From the cell containing the given text, extract its center point as [X, Y] coordinate. 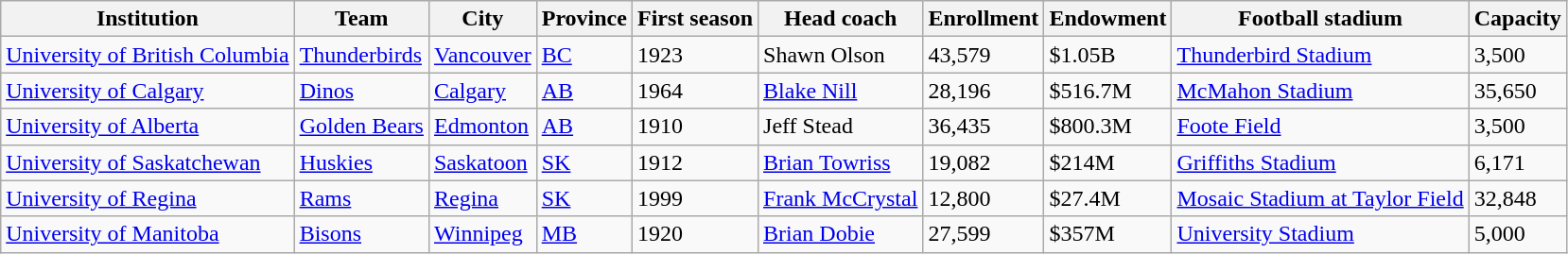
University of Manitoba [148, 234]
Saskatoon [482, 162]
1912 [694, 162]
$357M [1108, 234]
Golden Bears [361, 127]
University of Alberta [148, 127]
1999 [694, 198]
Head coach [841, 19]
1964 [694, 91]
$214M [1108, 162]
McMahon Stadium [1320, 91]
Dinos [361, 91]
36,435 [984, 127]
Winnipeg [482, 234]
Thunderbird Stadium [1320, 55]
19,082 [984, 162]
Province [584, 19]
35,650 [1517, 91]
32,848 [1517, 198]
Frank McCrystal [841, 198]
28,196 [984, 91]
Griffiths Stadium [1320, 162]
Institution [148, 19]
27,599 [984, 234]
Foote Field [1320, 127]
1920 [694, 234]
University Stadium [1320, 234]
University of Regina [148, 198]
$516.7M [1108, 91]
Rams [361, 198]
Endowment [1108, 19]
Thunderbirds [361, 55]
1910 [694, 127]
Mosaic Stadium at Taylor Field [1320, 198]
Team [361, 19]
Shawn Olson [841, 55]
Capacity [1517, 19]
First season [694, 19]
Football stadium [1320, 19]
12,800 [984, 198]
Vancouver [482, 55]
Regina [482, 198]
$1.05B [1108, 55]
Brian Towriss [841, 162]
Brian Dobie [841, 234]
MB [584, 234]
$800.3M [1108, 127]
Huskies [361, 162]
Edmonton [482, 127]
BC [584, 55]
1923 [694, 55]
Blake Nill [841, 91]
University of Saskatchewan [148, 162]
43,579 [984, 55]
6,171 [1517, 162]
5,000 [1517, 234]
City [482, 19]
Calgary [482, 91]
University of British Columbia [148, 55]
University of Calgary [148, 91]
Enrollment [984, 19]
Bisons [361, 234]
$27.4M [1108, 198]
Jeff Stead [841, 127]
